Pinpoint the cell where the given text exists, returning its (x, y) midpoint coordinate. 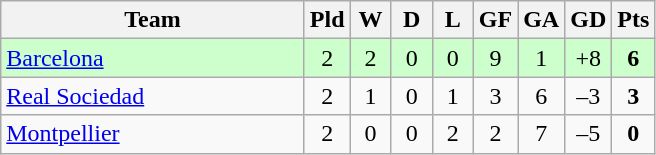
Team (153, 20)
–3 (588, 96)
+8 (588, 58)
D (412, 20)
Real Sociedad (153, 96)
7 (542, 134)
Pld (327, 20)
W (370, 20)
GA (542, 20)
L (452, 20)
GD (588, 20)
GF (495, 20)
Pts (634, 20)
–5 (588, 134)
Montpellier (153, 134)
9 (495, 58)
Barcelona (153, 58)
